Detect which cell encompasses the target text, then output its [X, Y] center coordinate. 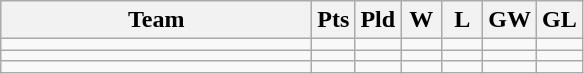
L [462, 20]
GL [559, 20]
Team [156, 20]
Pld [378, 20]
Pts [334, 20]
W [422, 20]
GW [510, 20]
